Return the [x, y] coordinate for the center point of the cell that contains the specified text.  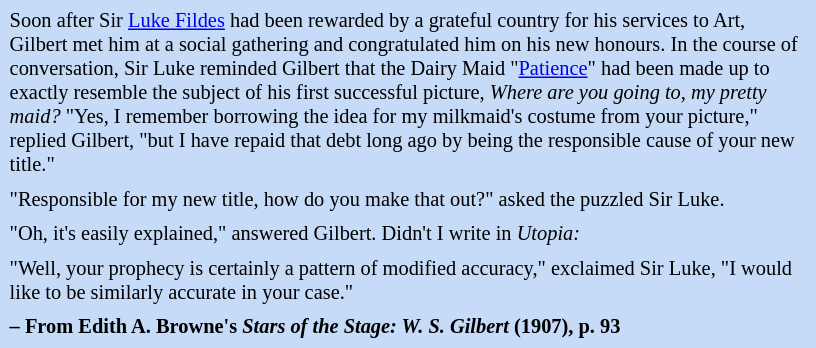
"Oh, it's easily explained," answered Gilbert. Didn't I write in Utopia: [408, 234]
"Well, your prophecy is certainly a pattern of modified accuracy," exclaimed Sir Luke, "I would like to be similarly accurate in your case." [408, 280]
"Responsible for my new title, how do you make that out?" asked the puzzled Sir Luke. [408, 200]
– From Edith A. Browne's Stars of the Stage: W. S. Gilbert (1907), p. 93 [408, 328]
